Determine the [X, Y] coordinate at the center of the cell enclosing the given text.  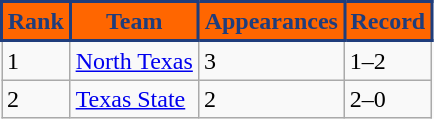
1 [36, 60]
Team [134, 22]
1–2 [388, 60]
Texas State [134, 99]
Record [388, 22]
North Texas [134, 60]
Rank [36, 22]
3 [271, 60]
Appearances [271, 22]
2–0 [388, 99]
